Extract the [x, y] coordinate from the center of the cell holding the provided text.  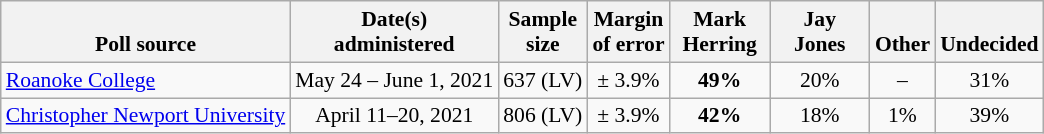
1% [902, 116]
Date(s)administered [394, 32]
JayJones [820, 32]
Samplesize [542, 32]
49% [720, 80]
Undecided [989, 32]
April 11–20, 2021 [394, 116]
Roanoke College [146, 80]
637 (LV) [542, 80]
Other [902, 32]
Poll source [146, 32]
May 24 – June 1, 2021 [394, 80]
Marginof error [628, 32]
806 (LV) [542, 116]
31% [989, 80]
39% [989, 116]
– [902, 80]
Christopher Newport University [146, 116]
18% [820, 116]
42% [720, 116]
20% [820, 80]
MarkHerring [720, 32]
